Output the [X, Y] coordinate of the center of the cell containing the given text.  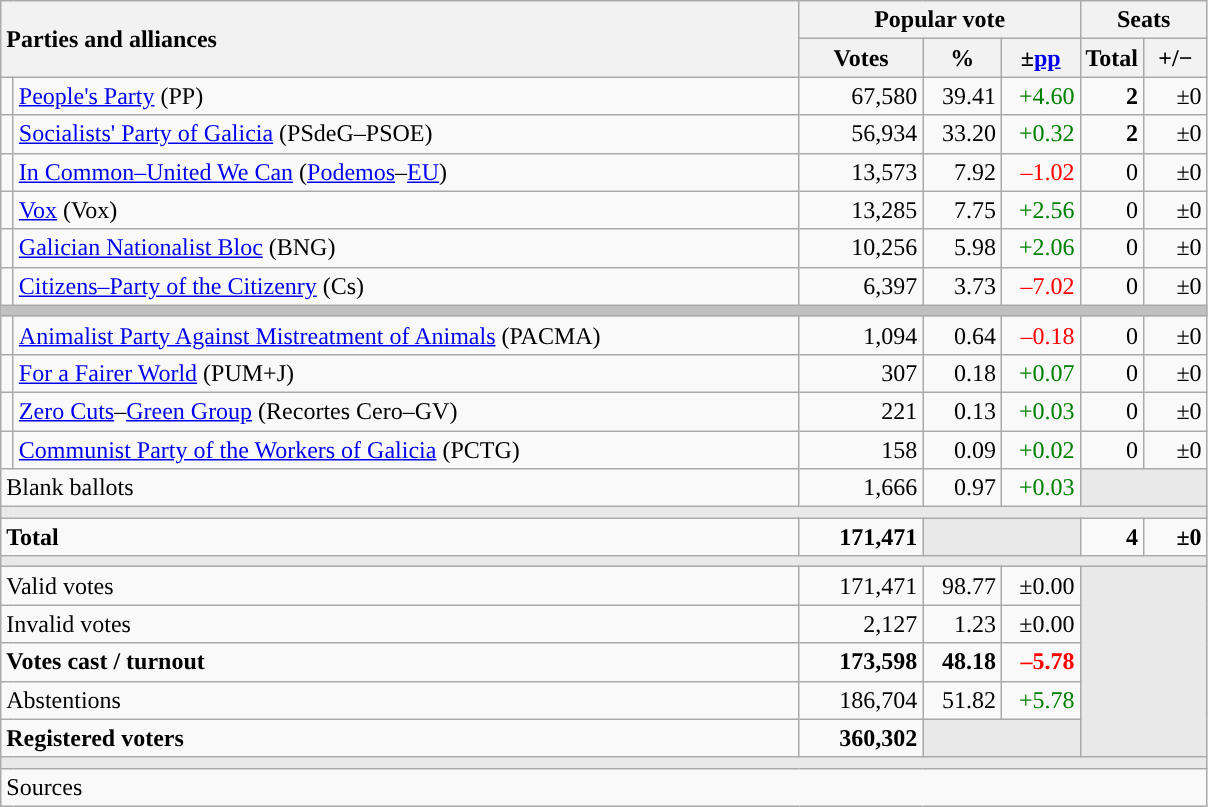
39.41 [962, 96]
7.75 [962, 210]
0.97 [962, 488]
98.77 [962, 586]
0.09 [962, 449]
–5.78 [1040, 662]
0.18 [962, 373]
Parties and alliances [400, 39]
Galician Nationalist Bloc (BNG) [406, 248]
7.92 [962, 172]
Animalist Party Against Mistreatment of Animals (PACMA) [406, 335]
+2.56 [1040, 210]
+2.06 [1040, 248]
±pp [1040, 58]
Registered voters [400, 738]
Sources [604, 787]
Communist Party of the Workers of Galicia (PCTG) [406, 449]
4 [1112, 537]
173,598 [861, 662]
+0.07 [1040, 373]
+4.60 [1040, 96]
13,573 [861, 172]
–7.02 [1040, 286]
Socialists' Party of Galicia (PSdeG–PSOE) [406, 134]
6,397 [861, 286]
1.23 [962, 624]
People's Party (PP) [406, 96]
33.20 [962, 134]
+0.02 [1040, 449]
In Common–United We Can (Podemos–EU) [406, 172]
186,704 [861, 700]
0.64 [962, 335]
Votes [861, 58]
Blank ballots [400, 488]
Votes cast / turnout [400, 662]
Citizens–Party of the Citizenry (Cs) [406, 286]
% [962, 58]
–0.18 [1040, 335]
1,094 [861, 335]
+0.32 [1040, 134]
67,580 [861, 96]
Abstentions [400, 700]
Invalid votes [400, 624]
2,127 [861, 624]
–1.02 [1040, 172]
10,256 [861, 248]
48.18 [962, 662]
3.73 [962, 286]
Popular vote [940, 20]
158 [861, 449]
1,666 [861, 488]
Zero Cuts–Green Group (Recortes Cero–GV) [406, 411]
360,302 [861, 738]
51.82 [962, 700]
For a Fairer World (PUM+J) [406, 373]
56,934 [861, 134]
0.13 [962, 411]
+/− [1176, 58]
Seats [1144, 20]
307 [861, 373]
Valid votes [400, 586]
13,285 [861, 210]
+5.78 [1040, 700]
221 [861, 411]
5.98 [962, 248]
Vox (Vox) [406, 210]
